Detect which cell encompasses the target text, then output its [x, y] center coordinate. 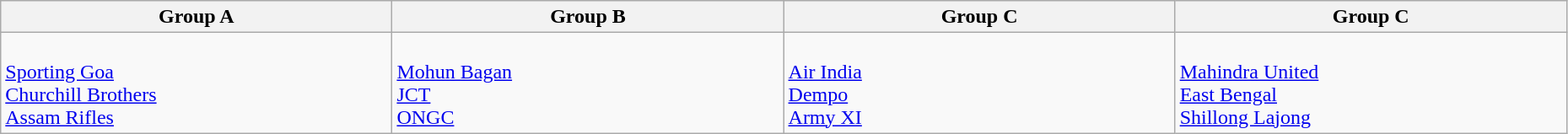
Mohun Bagan JCT ONGC [588, 83]
Mahindra United East Bengal Shillong Lajong [1371, 83]
Group B [588, 17]
Group A [197, 17]
Sporting Goa Churchill Brothers Assam Rifles [197, 83]
Air India Dempo Army XI [979, 83]
